Detect which cell encompasses the target text, then output its [x, y] center coordinate. 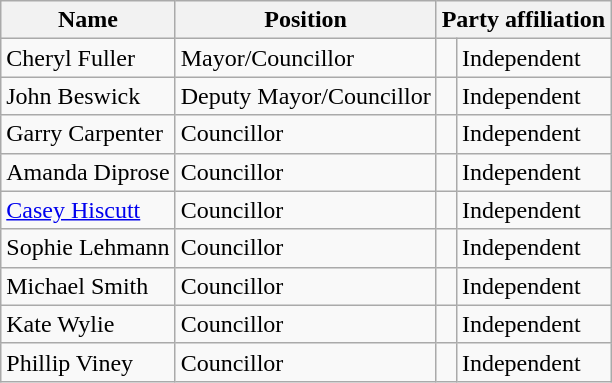
Position [306, 20]
Phillip Viney [88, 362]
Cheryl Fuller [88, 58]
John Beswick [88, 96]
Party affiliation [523, 20]
Name [88, 20]
Casey Hiscutt [88, 210]
Mayor/Councillor [306, 58]
Garry Carpenter [88, 134]
Amanda Diprose [88, 172]
Michael Smith [88, 286]
Sophie Lehmann [88, 248]
Kate Wylie [88, 324]
Deputy Mayor/Councillor [306, 96]
